Return the [X, Y] coordinate for the center point of the cell that contains the specified text.  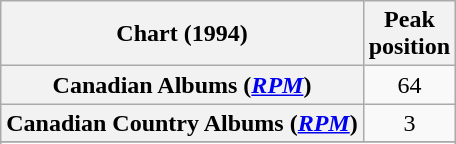
64 [409, 85]
Chart (1994) [182, 34]
Peakposition [409, 34]
3 [409, 123]
Canadian Country Albums (RPM) [182, 123]
Canadian Albums (RPM) [182, 85]
